Output the [X, Y] coordinate of the center of the cell containing the given text.  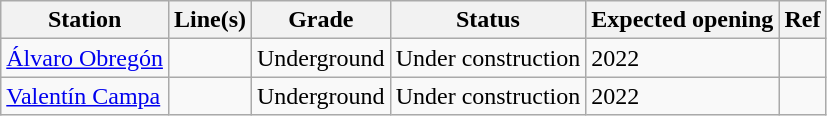
Expected opening [682, 20]
Line(s) [210, 20]
Valentín Campa [85, 96]
Grade [322, 20]
Álvaro Obregón [85, 58]
Status [488, 20]
Ref [802, 20]
Station [85, 20]
